Return the [x, y] coordinate for the center point of the cell that contains the specified text.  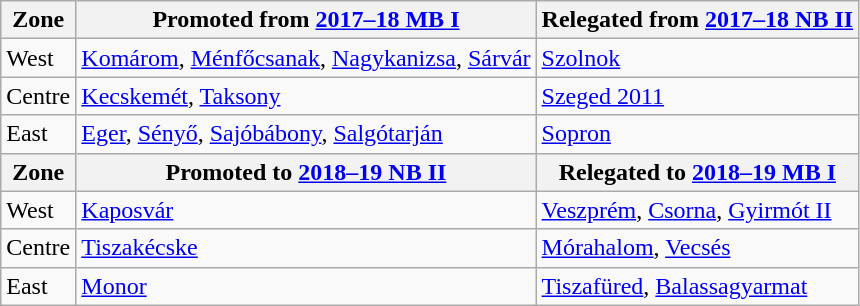
Szolnok [698, 58]
Szeged 2011 [698, 96]
Relegated to 2018–19 MB I [698, 172]
Tiszakécske [306, 248]
Kaposvár [306, 210]
Veszprém, Csorna, Gyirmót II [698, 210]
Relegated from 2017–18 NB II [698, 20]
Kecskemét, Taksony [306, 96]
Tiszafüred, Balassagyarmat [698, 286]
Eger, Sényő, Sajóbábony, Salgótarján [306, 134]
Komárom, Ménfőcsanak, Nagykanizsa, Sárvár [306, 58]
Promoted to 2018–19 NB II [306, 172]
Promoted from 2017–18 MB I [306, 20]
Monor [306, 286]
Sopron [698, 134]
Mórahalom, Vecsés [698, 248]
